Provide the [x, y] coordinate of the cell's center where the given text is located.  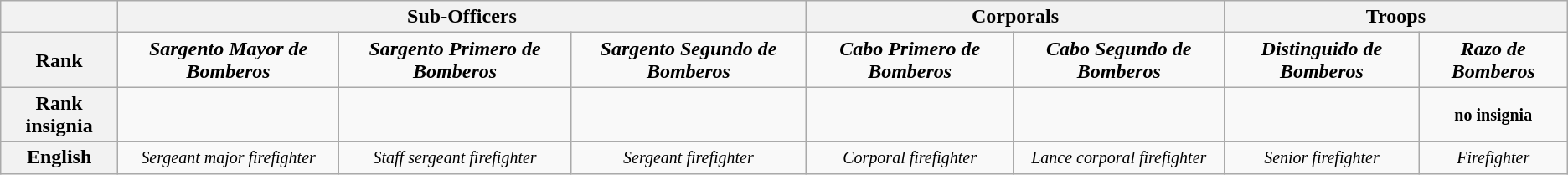
Sargento Mayor de Bomberos [228, 60]
no insignia [1493, 114]
Firefighter [1493, 157]
Sergeant firefighter [689, 157]
Sargento Segundo de Bomberos [689, 60]
Senior firefighter [1322, 157]
Lance corporal firefighter [1119, 157]
Cabo Primero de Bomberos [910, 60]
Sub-Officers [462, 17]
Staff sergeant firefighter [456, 157]
Corporal firefighter [910, 157]
Rank [59, 60]
Sargento Primero de Bomberos [456, 60]
Sergeant major firefighter [228, 157]
Razo de Bomberos [1493, 60]
Corporals [1015, 17]
Distinguido de Bomberos [1322, 60]
Cabo Segundo de Bomberos [1119, 60]
Troops [1396, 17]
Rank insignia [59, 114]
English [59, 157]
